For the text-containing cell, return its midpoint in [x, y] coordinate format. 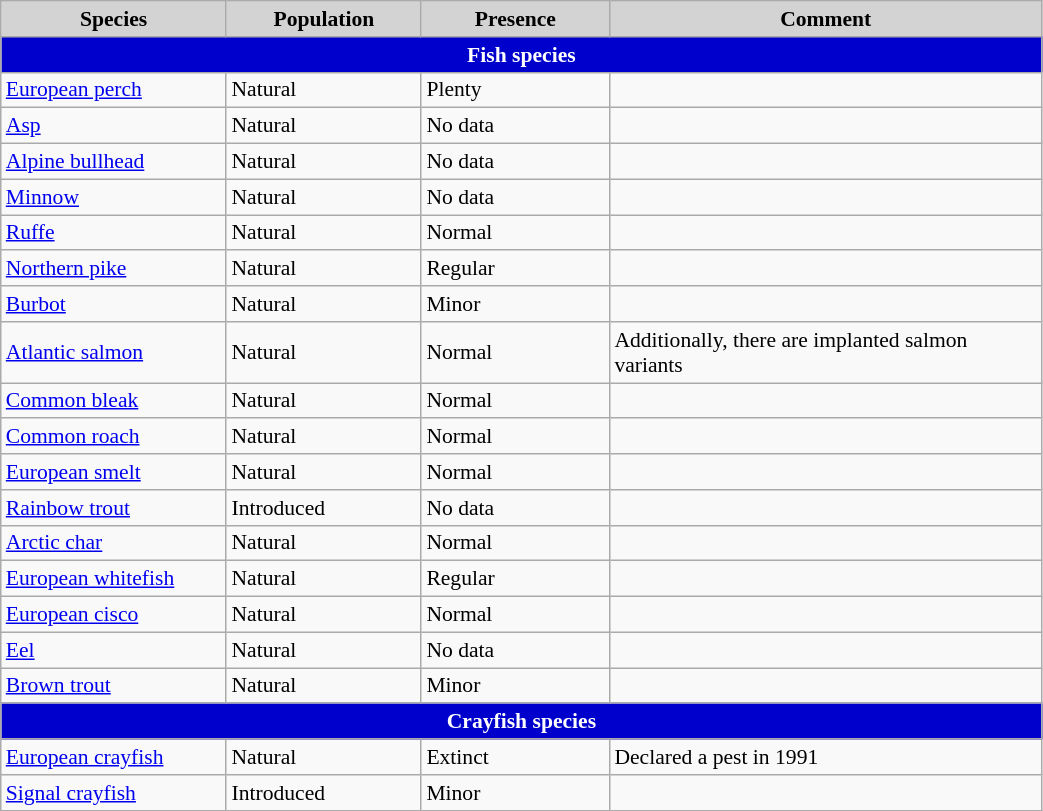
Atlantic salmon [114, 352]
Burbot [114, 304]
Population [324, 19]
Common bleak [114, 401]
Asp [114, 126]
Presence [515, 19]
European crayfish [114, 757]
Common roach [114, 437]
Declared a pest in 1991 [826, 757]
European cisco [114, 615]
Fish species [522, 55]
Comment [826, 19]
Eel [114, 650]
Species [114, 19]
Plenty [515, 90]
European smelt [114, 472]
Arctic char [114, 543]
Rainbow trout [114, 508]
Brown trout [114, 686]
Northern pike [114, 269]
European perch [114, 90]
Ruffe [114, 233]
Minnow [114, 197]
Additionally, there are implanted salmon variants [826, 352]
Alpine bullhead [114, 162]
European whitefish [114, 579]
Signal crayfish [114, 793]
Crayfish species [522, 722]
Extinct [515, 757]
